For the text-containing cell, return its midpoint in [x, y] coordinate format. 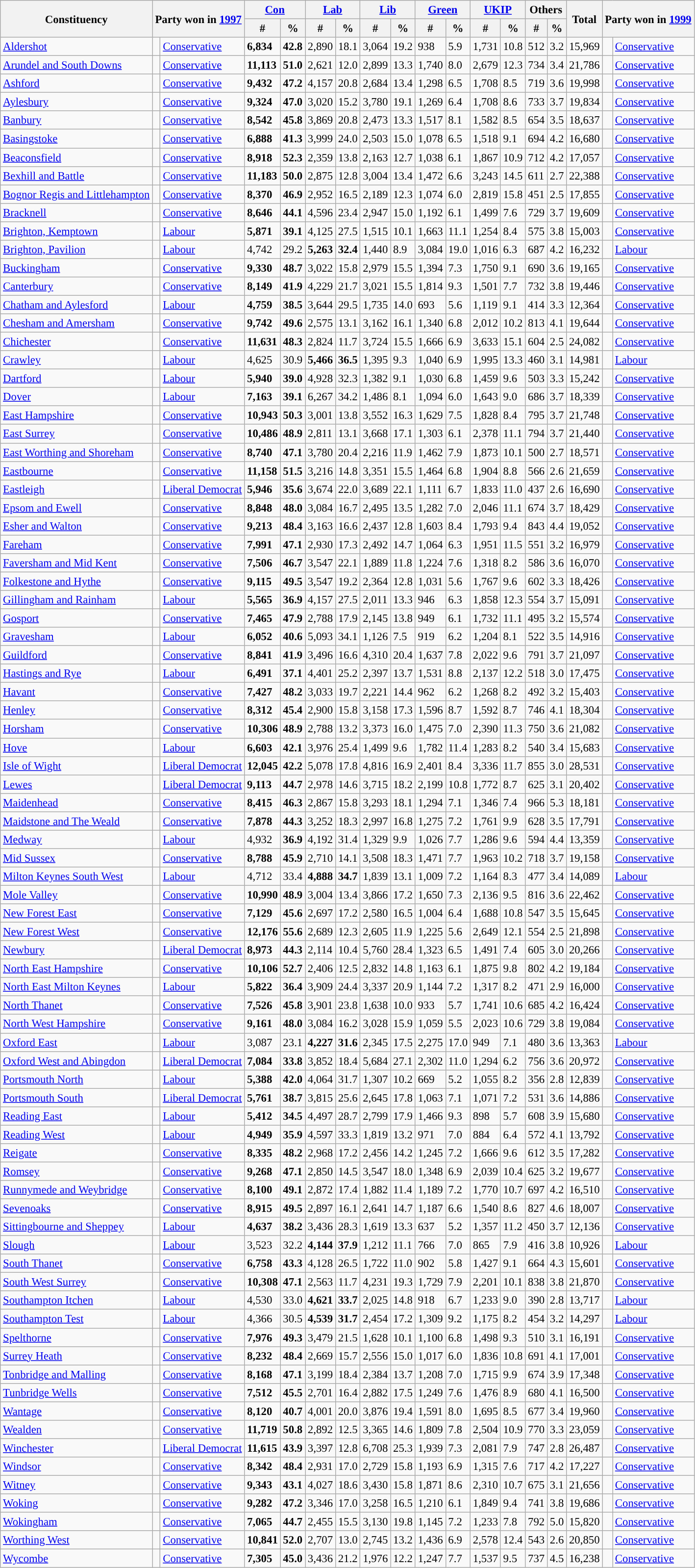
732 [536, 286]
16,680 [584, 139]
Chesham and Amersham [76, 323]
3,724 [375, 342]
2,897 [321, 1208]
4,759 [263, 305]
1,059 [430, 1024]
19,644 [584, 323]
52.3 [293, 157]
Spelthorne [76, 1337]
1,315 [485, 1466]
6,888 [263, 139]
5.8 [458, 1263]
35.6 [293, 489]
Maidstone and The Weald [76, 821]
Chichester [76, 342]
17.1 [403, 434]
685 [536, 1005]
9.2 [458, 1319]
2,378 [485, 434]
26,487 [584, 1448]
North Thanet [76, 1005]
3,346 [321, 1503]
605 [536, 950]
2,745 [375, 1540]
694 [536, 139]
1,603 [430, 526]
19,686 [584, 1503]
Folkestone and Hythe [76, 581]
8,120 [263, 1411]
10,106 [263, 969]
450 [536, 1227]
855 [536, 766]
8,848 [263, 508]
46.3 [293, 802]
1,175 [485, 1319]
9.8 [513, 969]
766 [430, 1245]
18,429 [584, 508]
4,128 [321, 1263]
9,343 [263, 1485]
3,852 [321, 1061]
Maidenhead [76, 802]
4,366 [263, 1319]
16.7 [347, 508]
7,163 [263, 397]
Mid Sussex [76, 858]
Winchester [76, 1448]
1,772 [485, 784]
1,839 [375, 876]
1,650 [430, 895]
3,976 [321, 747]
2,892 [321, 1430]
1,394 [430, 268]
27.1 [403, 1061]
Hastings and Rye [76, 673]
Brighton, Kemptown [76, 231]
2,199 [430, 784]
7,991 [263, 544]
East Hampshire [76, 415]
13.5 [403, 508]
11.3 [513, 729]
32.2 [293, 1245]
2,799 [375, 1116]
1,382 [375, 379]
2,882 [375, 1392]
1,486 [375, 397]
1,833 [485, 489]
1,440 [375, 250]
18,007 [584, 1208]
2,456 [375, 1153]
22,462 [584, 895]
5.3 [557, 802]
677 [536, 1411]
17,475 [584, 673]
Portsmouth North [76, 1079]
21,656 [584, 1485]
733 [536, 102]
19,998 [584, 83]
20,850 [584, 1540]
1,770 [485, 1190]
16.9 [403, 766]
2,824 [321, 342]
South Thanet [76, 1263]
Runnymede and Weybridge [76, 1190]
7,084 [263, 1061]
437 [536, 489]
21,898 [584, 932]
2.9 [557, 987]
14,297 [584, 1319]
8,915 [263, 1208]
1,619 [375, 1227]
719 [536, 83]
16,070 [584, 563]
20,266 [584, 950]
Chatham and Aylesford [76, 305]
492 [536, 692]
7,976 [263, 1337]
1,715 [485, 1374]
356 [536, 1079]
18,637 [584, 120]
495 [536, 618]
37.1 [293, 673]
1,501 [485, 286]
32.3 [347, 379]
531 [536, 1098]
17,227 [584, 1466]
2,384 [375, 1374]
2,221 [375, 692]
680 [536, 1392]
4,621 [321, 1300]
16,232 [584, 250]
21,786 [584, 65]
16.4 [347, 1392]
1,225 [430, 932]
477 [536, 876]
15.2 [347, 102]
1,475 [430, 729]
3,901 [321, 1005]
1,735 [375, 305]
1,592 [485, 711]
838 [536, 1282]
29.2 [293, 250]
Newbury [76, 950]
1,540 [485, 1208]
795 [536, 415]
5,822 [263, 987]
480 [536, 1042]
1,498 [485, 1337]
2,023 [485, 1024]
3,162 [375, 323]
2,364 [375, 581]
2,649 [485, 932]
9,432 [263, 83]
2,504 [485, 1430]
1,038 [430, 157]
1,100 [430, 1337]
Others [546, 10]
36.5 [347, 360]
42.1 [293, 747]
2,137 [485, 673]
747 [536, 1448]
691 [536, 1356]
503 [536, 379]
4,229 [321, 286]
42.2 [293, 766]
4,144 [321, 1245]
Party won in 1999 [648, 19]
2,039 [485, 1171]
33.0 [293, 1300]
2,930 [321, 544]
2,189 [375, 194]
15,683 [584, 747]
675 [536, 1485]
46.7 [293, 563]
4,596 [321, 212]
1,064 [430, 544]
Isle of Wight [76, 766]
17,057 [584, 157]
Aylesbury [76, 102]
15.7 [347, 1356]
Wycombe [76, 1559]
10,841 [263, 1540]
16,238 [584, 1559]
19,446 [584, 286]
4.6 [557, 1208]
Romsey [76, 1171]
Arundel and South Downs [76, 65]
37.9 [347, 1245]
8,168 [263, 1374]
1,204 [485, 637]
34.5 [293, 1116]
Total [584, 19]
Portsmouth South [76, 1098]
7,506 [263, 563]
902 [430, 1263]
2,947 [375, 212]
712 [536, 157]
414 [536, 305]
12,045 [263, 766]
Faversham and Mid Kent [76, 563]
15,601 [584, 1263]
3,243 [485, 176]
Beaconsfield [76, 157]
734 [536, 65]
3,866 [375, 895]
4,125 [321, 231]
17.4 [347, 1190]
3,021 [375, 286]
Brighton, Pavilion [76, 250]
52.7 [293, 969]
Green [443, 10]
669 [430, 1079]
1,286 [485, 840]
1,814 [430, 286]
1,055 [485, 1079]
Buckingham [76, 268]
6,708 [375, 1448]
2,832 [375, 969]
5,466 [321, 360]
608 [536, 1116]
23.1 [293, 1042]
2,495 [375, 508]
5,761 [263, 1098]
1,074 [430, 194]
Con [275, 10]
12,176 [263, 932]
15.1 [513, 342]
2,819 [485, 194]
741 [536, 1503]
4,231 [375, 1282]
8,100 [263, 1190]
49.3 [293, 1337]
1,145 [430, 1522]
47.9 [293, 618]
1,030 [430, 379]
Wantage [76, 1411]
19.4 [403, 1411]
6,603 [263, 747]
4,401 [321, 673]
2,114 [321, 950]
11,183 [263, 176]
791 [536, 655]
1,695 [485, 1411]
1,515 [375, 231]
9,213 [263, 526]
9,742 [263, 323]
33.8 [293, 1061]
5.9 [458, 47]
512 [536, 47]
4,816 [375, 766]
1,249 [430, 1392]
919 [430, 637]
2,605 [375, 932]
51.0 [293, 65]
1,750 [485, 268]
2,850 [321, 1171]
1,395 [375, 360]
Reading East [76, 1116]
471 [536, 987]
1,628 [375, 1337]
Southampton Itchen [76, 1300]
50.8 [293, 1430]
1,637 [430, 655]
827 [536, 1208]
697 [536, 1190]
1,208 [430, 1374]
2,216 [375, 452]
1,882 [375, 1190]
Eastbourne [76, 471]
1,016 [485, 250]
21,082 [584, 729]
1,767 [485, 581]
843 [536, 526]
10.0 [403, 1005]
3,430 [375, 1485]
2,684 [375, 83]
2,575 [321, 323]
792 [536, 1522]
22,388 [584, 176]
11.8 [403, 563]
52.0 [293, 1540]
8,788 [263, 858]
12.4 [513, 1540]
586 [536, 563]
1,009 [430, 876]
1,591 [430, 1411]
5,760 [375, 950]
38.5 [293, 305]
30.9 [293, 360]
2,701 [321, 1392]
15,820 [584, 1522]
13,363 [584, 1042]
Southampton Test [76, 1319]
10,943 [263, 415]
Hove [76, 747]
11,113 [263, 65]
19.8 [403, 1522]
500 [536, 452]
Basingstoke [76, 139]
25.6 [347, 1098]
612 [536, 1153]
3,064 [375, 47]
45.5 [293, 1392]
39.0 [293, 379]
New Forest East [76, 913]
510 [536, 1337]
16.3 [403, 415]
31.4 [347, 840]
2,011 [375, 600]
New Forest West [76, 932]
8,918 [263, 157]
15,680 [584, 1116]
Wealden [76, 1430]
3,508 [375, 858]
1,517 [430, 120]
918 [430, 1300]
35.9 [293, 1134]
2,163 [375, 157]
2,689 [321, 932]
1,472 [430, 176]
19.7 [347, 692]
15,003 [584, 231]
2,811 [321, 434]
6,267 [321, 397]
898 [485, 1116]
19.0 [458, 250]
1,282 [430, 508]
4,888 [321, 876]
2,492 [375, 544]
5,093 [321, 637]
2,968 [321, 1153]
1,346 [485, 802]
946 [430, 600]
1,995 [485, 360]
2,563 [321, 1282]
9,330 [263, 268]
6,052 [263, 637]
1,254 [485, 231]
2,201 [485, 1282]
1,111 [430, 489]
21.2 [347, 1559]
2,679 [485, 65]
13,359 [584, 840]
1,210 [430, 1503]
8,370 [263, 194]
Wokingham [76, 1522]
2,875 [321, 176]
32.4 [347, 250]
522 [536, 637]
20.0 [347, 1411]
3,633 [485, 342]
4,001 [321, 1411]
746 [536, 711]
518 [536, 673]
1,491 [485, 950]
2,556 [375, 1356]
East Worthing and Shoreham [76, 452]
Worthing West [76, 1540]
2,621 [321, 65]
33.3 [347, 1134]
4,597 [321, 1134]
3,689 [375, 489]
Dartford [76, 379]
1,809 [430, 1430]
Gillingham and Rainham [76, 600]
686 [536, 397]
1,819 [375, 1134]
17,348 [584, 1374]
18.6 [347, 1485]
Epsom and Ewell [76, 508]
1,144 [430, 987]
49.6 [293, 323]
7,512 [263, 1392]
17,282 [584, 1153]
Oxford West and Abingdon [76, 1061]
15,091 [584, 600]
1,732 [485, 618]
12.1 [513, 932]
North West Hampshire [76, 1024]
2,503 [375, 139]
4,928 [321, 379]
4,310 [375, 655]
Ashford [76, 83]
543 [536, 1540]
21,870 [584, 1282]
2,345 [375, 1042]
4,539 [321, 1319]
9,282 [263, 1503]
15,403 [584, 692]
9,115 [263, 581]
33.7 [347, 1300]
4,192 [321, 840]
1,518 [485, 139]
16.8 [403, 821]
Banbury [76, 120]
29.5 [347, 305]
21,659 [584, 471]
5.5 [458, 1024]
17,001 [584, 1356]
19,609 [584, 212]
802 [536, 969]
2,641 [375, 1208]
Surrey Heath [76, 1356]
Bracknell [76, 212]
718 [536, 858]
2,359 [321, 157]
770 [536, 1430]
1,189 [430, 1190]
3,523 [263, 1245]
16,510 [584, 1190]
12,364 [584, 305]
Medway [76, 840]
1,858 [485, 600]
2,710 [321, 858]
6,834 [263, 47]
22.0 [347, 489]
962 [430, 692]
36.4 [293, 987]
756 [536, 1061]
1,031 [430, 581]
2,046 [485, 508]
4,064 [321, 1079]
Milton Keynes South West [76, 876]
1,119 [485, 305]
19.3 [403, 1282]
Tunbridge Wells [76, 1392]
19,158 [584, 858]
2,397 [375, 673]
3,365 [375, 1430]
1,317 [485, 987]
7,427 [263, 692]
20.9 [403, 987]
1,017 [430, 1356]
1,688 [485, 913]
1,307 [375, 1079]
Mole Valley [76, 895]
3,674 [321, 489]
8,335 [263, 1153]
Crawley [76, 360]
8,415 [263, 802]
20,972 [584, 1061]
1,582 [485, 120]
3,552 [375, 415]
3,644 [321, 305]
2,275 [430, 1042]
3,479 [321, 1337]
18,304 [584, 711]
3,373 [375, 729]
4.3 [557, 1263]
1,357 [485, 1227]
1,731 [485, 47]
451 [536, 194]
664 [536, 1263]
14.2 [403, 1153]
3,397 [321, 1448]
Windsor [76, 1466]
1,245 [430, 1153]
7,065 [263, 1522]
1,663 [430, 231]
10,486 [263, 434]
Canterbury [76, 286]
2,145 [375, 618]
2,025 [375, 1300]
5.0 [557, 1522]
45.6 [293, 913]
19,084 [584, 1024]
2,580 [375, 913]
14.0 [403, 305]
3,909 [321, 987]
460 [536, 360]
Witney [76, 1485]
966 [536, 802]
21,097 [584, 655]
16,690 [584, 489]
28.7 [347, 1116]
3,020 [321, 102]
6,491 [263, 673]
1,643 [485, 397]
11,615 [263, 1448]
551 [536, 544]
4,027 [321, 1485]
1,224 [430, 563]
5,565 [263, 600]
1,004 [430, 913]
50.0 [293, 176]
1,275 [430, 821]
48.3 [293, 342]
1,638 [375, 1005]
19,052 [584, 526]
7,878 [263, 821]
1,187 [430, 1208]
Reading West [76, 1134]
3,496 [321, 655]
2,697 [321, 913]
15.9 [403, 1024]
1,476 [485, 1392]
21,440 [584, 434]
5,946 [263, 489]
34.2 [347, 397]
690 [536, 268]
2,867 [321, 802]
23.8 [347, 1005]
16,979 [584, 544]
3,668 [375, 434]
2,645 [375, 1098]
2,437 [375, 526]
4,530 [263, 1300]
14,089 [584, 876]
9,113 [263, 784]
7,526 [263, 1005]
4,712 [263, 876]
3,001 [321, 415]
2,931 [321, 1466]
654 [536, 120]
1,348 [430, 1171]
2,872 [321, 1190]
41.3 [293, 139]
1,740 [430, 65]
1,078 [430, 139]
2,136 [485, 895]
3,199 [321, 1374]
Eastleigh [76, 489]
14,916 [584, 637]
1,269 [430, 102]
693 [430, 305]
2,390 [485, 729]
2,454 [375, 1319]
2,669 [321, 1356]
8,740 [263, 452]
547 [536, 913]
1,963 [485, 858]
6,758 [263, 1263]
8.3 [513, 876]
Slough [76, 1245]
13.0 [347, 1540]
540 [536, 747]
3,163 [321, 526]
5,684 [375, 1061]
1,939 [430, 1448]
737 [536, 1559]
18.0 [403, 1171]
45.0 [293, 1559]
13,717 [584, 1300]
12.7 [403, 157]
1,340 [430, 323]
16.2 [347, 1024]
1,871 [430, 1485]
Bexhill and Battle [76, 176]
2,578 [485, 1540]
8,841 [263, 655]
1,471 [430, 858]
51.5 [293, 471]
9,324 [263, 102]
1,873 [485, 452]
18.2 [403, 784]
18,571 [584, 452]
4,497 [321, 1116]
21.5 [347, 1337]
Gosport [76, 618]
East Surrey [76, 434]
38.7 [293, 1098]
25.2 [347, 673]
24,082 [584, 342]
18,339 [584, 397]
19,960 [584, 1411]
South West Surrey [76, 1282]
45.9 [293, 858]
1,951 [485, 544]
Woking [76, 1503]
2,012 [485, 323]
Tonbridge and Malling [76, 1374]
55.6 [293, 932]
2,455 [321, 1522]
33.4 [293, 876]
1,828 [485, 415]
1,071 [485, 1098]
UKIP [497, 10]
1,466 [430, 1116]
938 [430, 47]
2,081 [485, 1448]
4,637 [263, 1227]
10,306 [263, 729]
1,782 [430, 747]
11,631 [263, 342]
19,184 [584, 969]
572 [536, 1134]
25.4 [347, 747]
1,629 [430, 415]
3,999 [321, 139]
Party won in 1997 [199, 19]
2,978 [321, 784]
24.0 [347, 139]
15,969 [584, 47]
1,462 [430, 452]
2,997 [375, 821]
1,889 [375, 563]
2,899 [375, 65]
604 [536, 342]
Lab [333, 10]
1,761 [485, 821]
1,329 [375, 840]
3,028 [375, 1024]
Oxford East [76, 1042]
11,158 [263, 471]
3,337 [375, 987]
Sevenoaks [76, 1208]
971 [430, 1134]
20,402 [584, 784]
1,464 [430, 471]
15,645 [584, 913]
Lewes [76, 784]
21,748 [584, 415]
11.2 [513, 1227]
28.4 [403, 950]
1,976 [375, 1559]
3,022 [321, 268]
Bognor Regis and Littlehampton [76, 194]
3,252 [321, 821]
2,310 [485, 1485]
48.7 [293, 268]
26.5 [347, 1263]
575 [536, 231]
1,283 [485, 747]
594 [536, 840]
Sittingbourne and Sheppey [76, 1227]
43.9 [293, 1448]
Esher and Walton [76, 526]
7,129 [263, 913]
2,302 [430, 1061]
45.4 [293, 711]
Henley [76, 711]
3,130 [375, 1522]
25.3 [403, 1448]
19,834 [584, 102]
4,625 [263, 360]
Gravesham [76, 637]
717 [536, 1466]
1,722 [375, 1263]
1,192 [430, 212]
1,741 [485, 1005]
2,473 [375, 120]
Aldershot [76, 47]
12,136 [584, 1227]
8,232 [263, 1356]
31.6 [347, 1042]
4,742 [263, 250]
1,026 [430, 840]
2,022 [485, 655]
5,388 [263, 1079]
1,193 [430, 1466]
14,886 [584, 1098]
1,298 [430, 83]
15,242 [584, 379]
1,427 [485, 1263]
19,677 [584, 1171]
1,531 [430, 673]
8,149 [263, 286]
46.9 [293, 194]
1,212 [375, 1245]
Constituency [76, 19]
813 [536, 323]
3,033 [321, 692]
1,126 [375, 637]
2,707 [321, 1540]
2,729 [375, 1466]
Guildford [76, 655]
416 [536, 1245]
1,436 [430, 1540]
49.1 [293, 1190]
4,227 [321, 1042]
1,323 [430, 950]
Reigate [76, 1153]
1,596 [430, 711]
2,890 [321, 47]
16,191 [584, 1337]
North East Milton Keynes [76, 987]
2,952 [321, 194]
884 [485, 1134]
3,351 [375, 471]
42.8 [293, 47]
10,926 [584, 1245]
5,940 [263, 379]
3,087 [263, 1042]
4.5 [557, 1559]
1,729 [430, 1282]
16,500 [584, 1392]
21.7 [347, 286]
1,268 [485, 692]
3,258 [375, 1503]
1,094 [430, 397]
43.3 [293, 1263]
3,876 [375, 1411]
4,932 [263, 840]
14,981 [584, 360]
602 [536, 581]
15,574 [584, 618]
44.1 [293, 212]
19.1 [403, 102]
1,063 [430, 1098]
8,312 [263, 711]
390 [536, 1300]
34.1 [347, 637]
16,424 [584, 1005]
18,426 [584, 581]
12,839 [584, 1079]
28,531 [584, 766]
637 [430, 1227]
40.6 [293, 637]
9,161 [263, 1024]
38.2 [293, 1227]
1,164 [485, 876]
Dover [76, 397]
2,406 [321, 969]
1,867 [485, 157]
865 [485, 1245]
566 [536, 471]
5,412 [263, 1116]
13,792 [584, 1134]
11.5 [513, 544]
611 [536, 176]
1,836 [485, 1356]
5,263 [321, 250]
816 [536, 895]
3,293 [375, 802]
23,059 [584, 1430]
687 [536, 250]
14.1 [347, 858]
47.0 [293, 102]
3,216 [321, 471]
18,181 [584, 802]
Horsham [76, 729]
8,542 [263, 120]
40.7 [293, 1411]
8,342 [263, 1466]
3,715 [375, 784]
933 [430, 1005]
28.3 [347, 1227]
1,875 [485, 969]
7,305 [263, 1559]
1,303 [430, 434]
3,815 [321, 1098]
5,078 [321, 766]
1,459 [485, 379]
4,949 [263, 1134]
34.7 [347, 876]
10,308 [263, 1282]
3,158 [375, 711]
2,401 [430, 766]
12.0 [347, 65]
24.4 [347, 987]
1,849 [485, 1503]
1,309 [430, 1319]
2,979 [375, 268]
16.0 [403, 729]
5,871 [263, 231]
3,336 [485, 766]
Havant [76, 692]
23.4 [347, 212]
17,791 [584, 821]
3,869 [321, 120]
50.3 [293, 415]
17,855 [584, 194]
1,537 [485, 1559]
42.0 [293, 1079]
7,465 [263, 618]
8,973 [263, 950]
628 [536, 821]
750 [536, 729]
14.4 [403, 692]
1,318 [485, 563]
Lib [388, 10]
30.5 [293, 1319]
Fareham [76, 544]
8,646 [263, 212]
16,000 [584, 987]
1,793 [485, 526]
794 [536, 434]
1,247 [430, 1559]
1,040 [430, 360]
2,900 [321, 711]
9,268 [263, 1171]
North East Hampshire [76, 969]
11,719 [263, 1430]
43.1 [293, 1485]
1,163 [430, 969]
10,990 [263, 895]
454 [536, 1319]
1,904 [485, 471]
19,165 [584, 268]
